Capture the cell that displays the provided text and extract its [x, y] central coordinate. 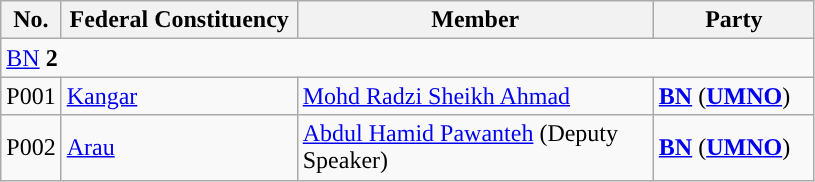
BN 2 [408, 58]
P001 [31, 96]
P002 [31, 148]
Kangar [179, 96]
Party [734, 20]
Abdul Hamid Pawanteh (Deputy Speaker) [475, 148]
Arau [179, 148]
Mohd Radzi Sheikh Ahmad [475, 96]
Federal Constituency [179, 20]
Member [475, 20]
No. [31, 20]
